Identify which cell holds the provided text, then report its [x, y] central coordinate. 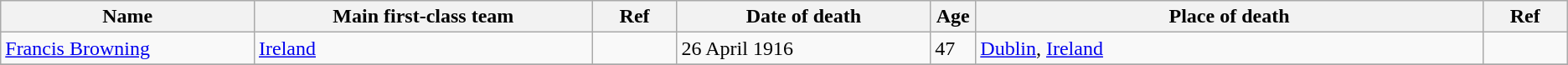
Main first-class team [423, 17]
Ireland [423, 48]
Place of death [1230, 17]
Francis Browning [127, 48]
Dublin, Ireland [1230, 48]
Age [953, 17]
Date of death [804, 17]
Name [127, 17]
47 [953, 48]
26 April 1916 [804, 48]
